Provide the [x, y] coordinate of the cell's center where the given text is located.  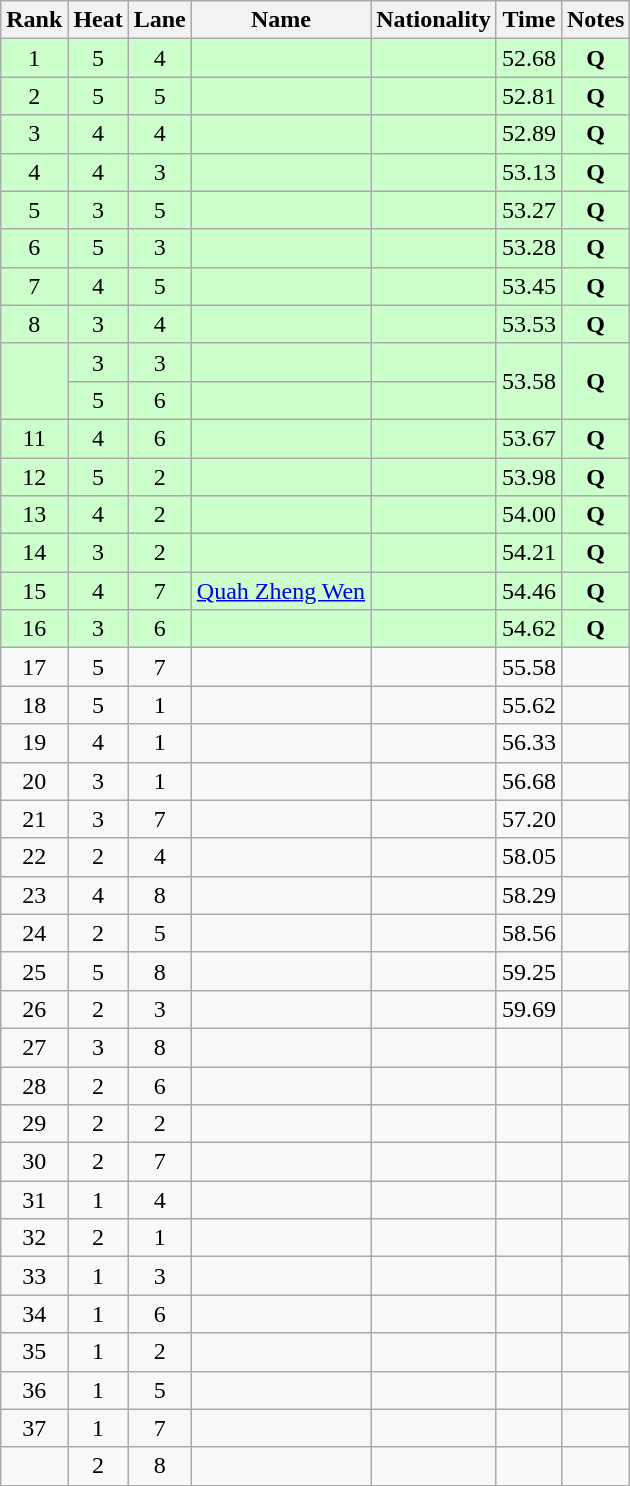
15 [34, 591]
29 [34, 1124]
Quah Zheng Wen [280, 591]
55.62 [528, 705]
52.68 [528, 58]
26 [34, 1009]
59.69 [528, 1009]
58.05 [528, 857]
27 [34, 1047]
53.45 [528, 286]
53.98 [528, 477]
Rank [34, 20]
52.89 [528, 134]
20 [34, 781]
58.29 [528, 895]
52.81 [528, 96]
13 [34, 515]
17 [34, 667]
16 [34, 629]
31 [34, 1200]
55.58 [528, 667]
32 [34, 1238]
19 [34, 743]
53.67 [528, 438]
21 [34, 819]
34 [34, 1314]
54.62 [528, 629]
54.21 [528, 553]
54.00 [528, 515]
12 [34, 477]
37 [34, 1428]
24 [34, 933]
23 [34, 895]
57.20 [528, 819]
30 [34, 1162]
54.46 [528, 591]
35 [34, 1352]
Notes [595, 20]
53.53 [528, 324]
58.56 [528, 933]
22 [34, 857]
14 [34, 553]
56.33 [528, 743]
Lane [160, 20]
53.13 [528, 172]
59.25 [528, 971]
25 [34, 971]
18 [34, 705]
53.27 [528, 210]
28 [34, 1085]
Heat [98, 20]
56.68 [528, 781]
53.58 [528, 381]
33 [34, 1276]
Time [528, 20]
Nationality [434, 20]
11 [34, 438]
Name [280, 20]
53.28 [528, 248]
36 [34, 1390]
